Extract the [X, Y] coordinate from the center of the cell holding the provided text.  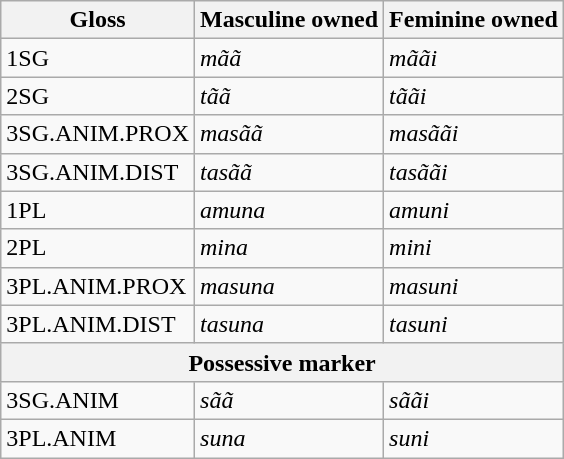
tasuna [290, 324]
3SG.ANIM.DIST [98, 172]
1PL [98, 210]
3PL.ANIM [98, 438]
Masculine owned [290, 20]
sããi [474, 400]
suna [290, 438]
mããi [474, 58]
mini [474, 248]
tããi [474, 96]
3PL.ANIM.PROX [98, 286]
amuni [474, 210]
mina [290, 248]
tasãã [290, 172]
Gloss [98, 20]
masããi [474, 134]
suni [474, 438]
1SG [98, 58]
2SG [98, 96]
tasuni [474, 324]
sãã [290, 400]
tãã [290, 96]
Feminine owned [474, 20]
masuna [290, 286]
3SG.ANIM [98, 400]
mãã [290, 58]
tasããi [474, 172]
Possessive marker [282, 362]
masuni [474, 286]
2PL [98, 248]
masãã [290, 134]
amuna [290, 210]
3PL.ANIM.DIST [98, 324]
3SG.ANIM.PROX [98, 134]
